Locate the cell with the specified text and output its [x, y] center coordinate. 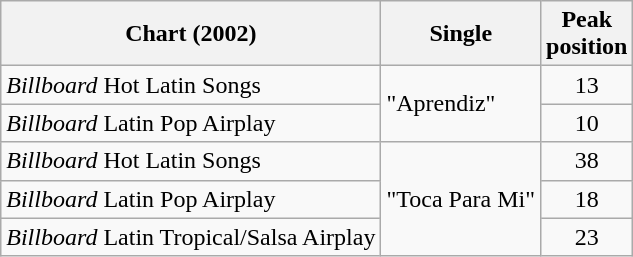
Single [461, 34]
38 [587, 161]
Billboard Latin Tropical/Salsa Airplay [191, 237]
10 [587, 123]
23 [587, 237]
13 [587, 85]
Peakposition [587, 34]
"Toca Para Mi" [461, 199]
"Aprendiz" [461, 104]
18 [587, 199]
Chart (2002) [191, 34]
